From the cell containing the given text, extract its center point as (X, Y) coordinate. 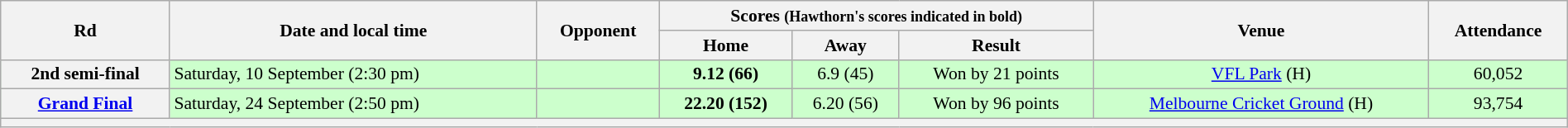
Won by 21 points (996, 74)
Date and local time (353, 30)
Won by 96 points (996, 104)
Away (845, 45)
Result (996, 45)
2nd semi-final (86, 74)
Attendance (1499, 30)
Melbourne Cricket Ground (H) (1261, 104)
VFL Park (H) (1261, 74)
22.20 (152) (725, 104)
Venue (1261, 30)
9.12 (66) (725, 74)
6.20 (56) (845, 104)
Rd (86, 30)
60,052 (1499, 74)
Opponent (598, 30)
6.9 (45) (845, 74)
Scores (Hawthorn's scores indicated in bold) (877, 16)
Grand Final (86, 104)
93,754 (1499, 104)
Home (725, 45)
Saturday, 24 September (2:50 pm) (353, 104)
Saturday, 10 September (2:30 pm) (353, 74)
